Search for the cell housing the specified text and yield its [X, Y] center coordinate. 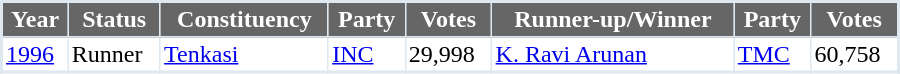
Status [114, 20]
1996 [35, 54]
INC [366, 54]
Runner-up/Winner [613, 20]
Year [35, 20]
TMC [772, 54]
Runner [114, 54]
Tenkasi [244, 54]
29,998 [448, 54]
K. Ravi Arunan [613, 54]
60,758 [855, 54]
Constituency [244, 20]
